Detect which cell encompasses the target text, then output its [x, y] center coordinate. 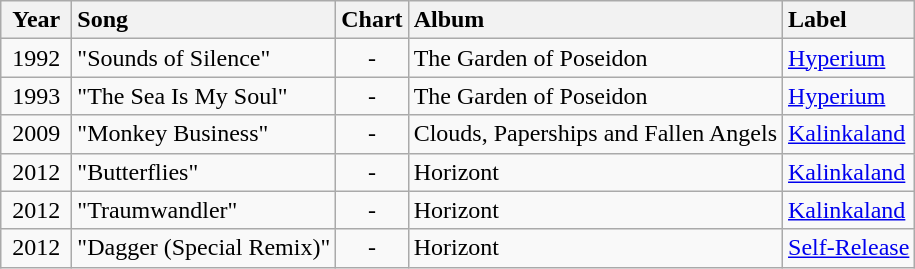
Self-Release [849, 248]
1993 [36, 96]
"Monkey Business" [204, 134]
Clouds, Paperships and Fallen Angels [595, 134]
Label [849, 20]
2009 [36, 134]
Album [595, 20]
1992 [36, 58]
Song [204, 20]
"Dagger (Special Remix)" [204, 248]
"The Sea Is My Soul" [204, 96]
Chart [372, 20]
Year [36, 20]
"Sounds of Silence" [204, 58]
"Butterflies" [204, 172]
"Traumwandler" [204, 210]
